Output the [x, y] coordinate of the center of the cell containing the given text.  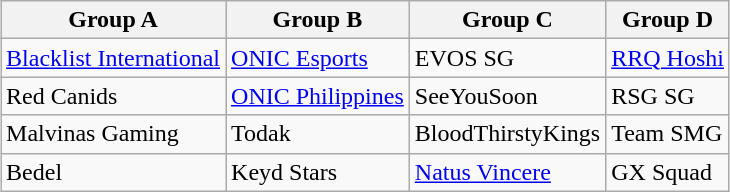
Todak [318, 134]
Group D [668, 20]
Natus Vincere [507, 172]
EVOS SG [507, 58]
Blacklist International [114, 58]
ONIC Esports [318, 58]
RSG SG [668, 96]
Red Canids [114, 96]
SeeYouSoon [507, 96]
RRQ Hoshi [668, 58]
BloodThirstyKings [507, 134]
GX Squad [668, 172]
Group A [114, 20]
Group C [507, 20]
Bedel [114, 172]
Keyd Stars [318, 172]
Team SMG [668, 134]
Group B [318, 20]
Malvinas Gaming [114, 134]
ONIC Philippines [318, 96]
